Find where the given text appears and provide that cell's center as [X, Y] coordinate. 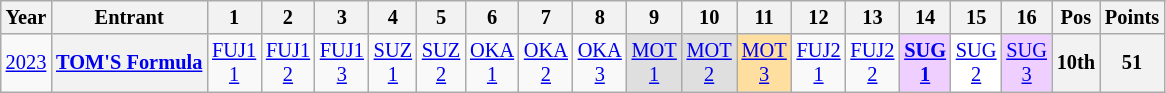
7 [546, 17]
Pos [1076, 17]
6 [492, 17]
FUJ12 [288, 63]
10th [1076, 63]
SUZ1 [393, 63]
Year [26, 17]
14 [925, 17]
2023 [26, 63]
5 [441, 17]
FUJ22 [872, 63]
SUG3 [1026, 63]
MOT3 [764, 63]
OKA3 [600, 63]
OKA1 [492, 63]
SUG2 [976, 63]
OKA2 [546, 63]
MOT2 [710, 63]
FUJ21 [819, 63]
51 [1132, 63]
1 [234, 17]
16 [1026, 17]
13 [872, 17]
11 [764, 17]
3 [342, 17]
Points [1132, 17]
8 [600, 17]
TOM'S Formula [129, 63]
MOT1 [654, 63]
4 [393, 17]
SUG1 [925, 63]
SUZ2 [441, 63]
FUJ13 [342, 63]
15 [976, 17]
Entrant [129, 17]
10 [710, 17]
9 [654, 17]
12 [819, 17]
FUJ11 [234, 63]
2 [288, 17]
